Scan for the cell matching the given text and deliver its [x, y] coordinate at center. 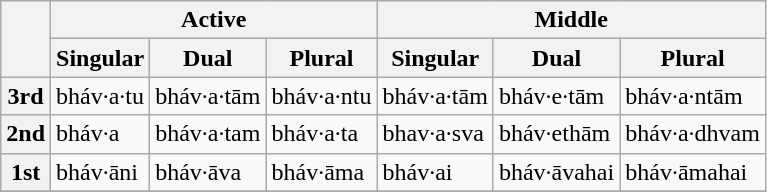
bhav·a·sva [435, 134]
bháv·a·tam [208, 134]
bháv·āni [100, 172]
1st [26, 172]
bháv·e·tām [556, 96]
bháv·a·ntu [322, 96]
bháv·a·dhvam [693, 134]
2nd [26, 134]
Middle [571, 20]
Active [214, 20]
bháv·āma [322, 172]
bháv·ethām [556, 134]
3rd [26, 96]
bháv·a [100, 134]
bháv·āvahai [556, 172]
bháv·ai [435, 172]
bháv·āmahai [693, 172]
bháv·a·ntām [693, 96]
bháv·a·ta [322, 134]
bháv·a·tu [100, 96]
bháv·āva [208, 172]
